Locate the cell with the specified text and output its (X, Y) center coordinate. 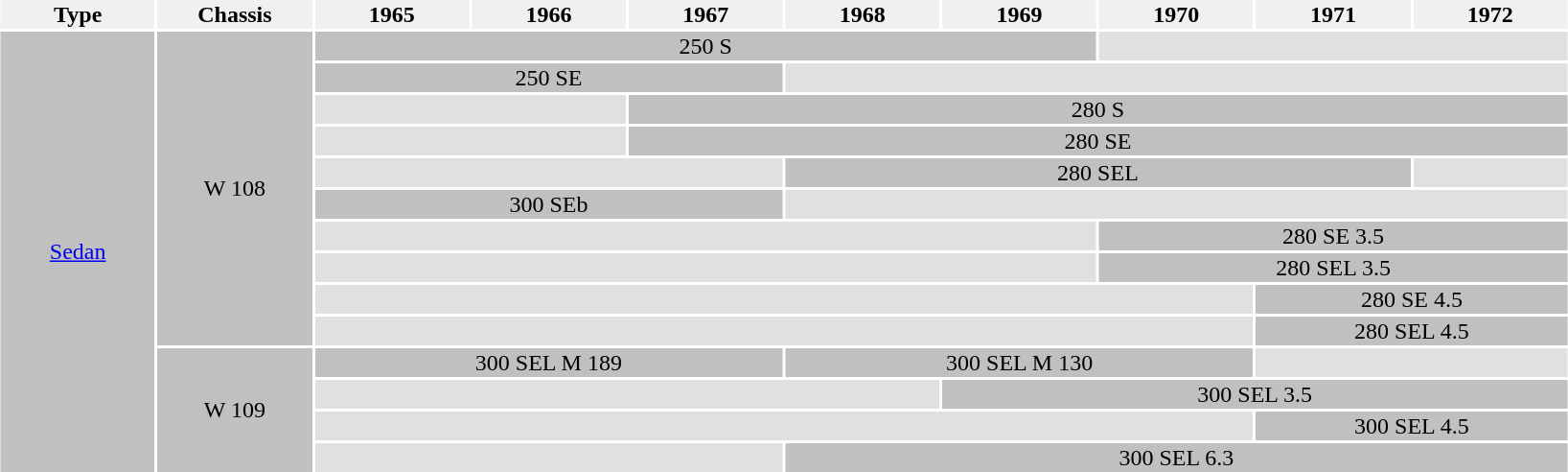
Chassis (236, 14)
300 SEL M 189 (548, 363)
1966 (548, 14)
300 SEL 4.5 (1412, 426)
1971 (1334, 14)
W 109 (236, 411)
280 SE (1098, 141)
1965 (391, 14)
1967 (705, 14)
300 SEL M 130 (1020, 363)
1970 (1177, 14)
280 SEL (1098, 173)
1969 (1020, 14)
250 S (705, 46)
300 SEL 6.3 (1177, 458)
Sedan (79, 251)
300 SEL 3.5 (1255, 394)
1972 (1489, 14)
280 SEL 4.5 (1412, 331)
W 108 (236, 188)
250 SE (548, 78)
300 SEb (548, 204)
Type (79, 14)
280 S (1098, 109)
280 SEL 3.5 (1333, 268)
280 SE 4.5 (1412, 299)
1968 (863, 14)
280 SE 3.5 (1333, 236)
